Find where the given text appears and provide that cell's center as (x, y) coordinate. 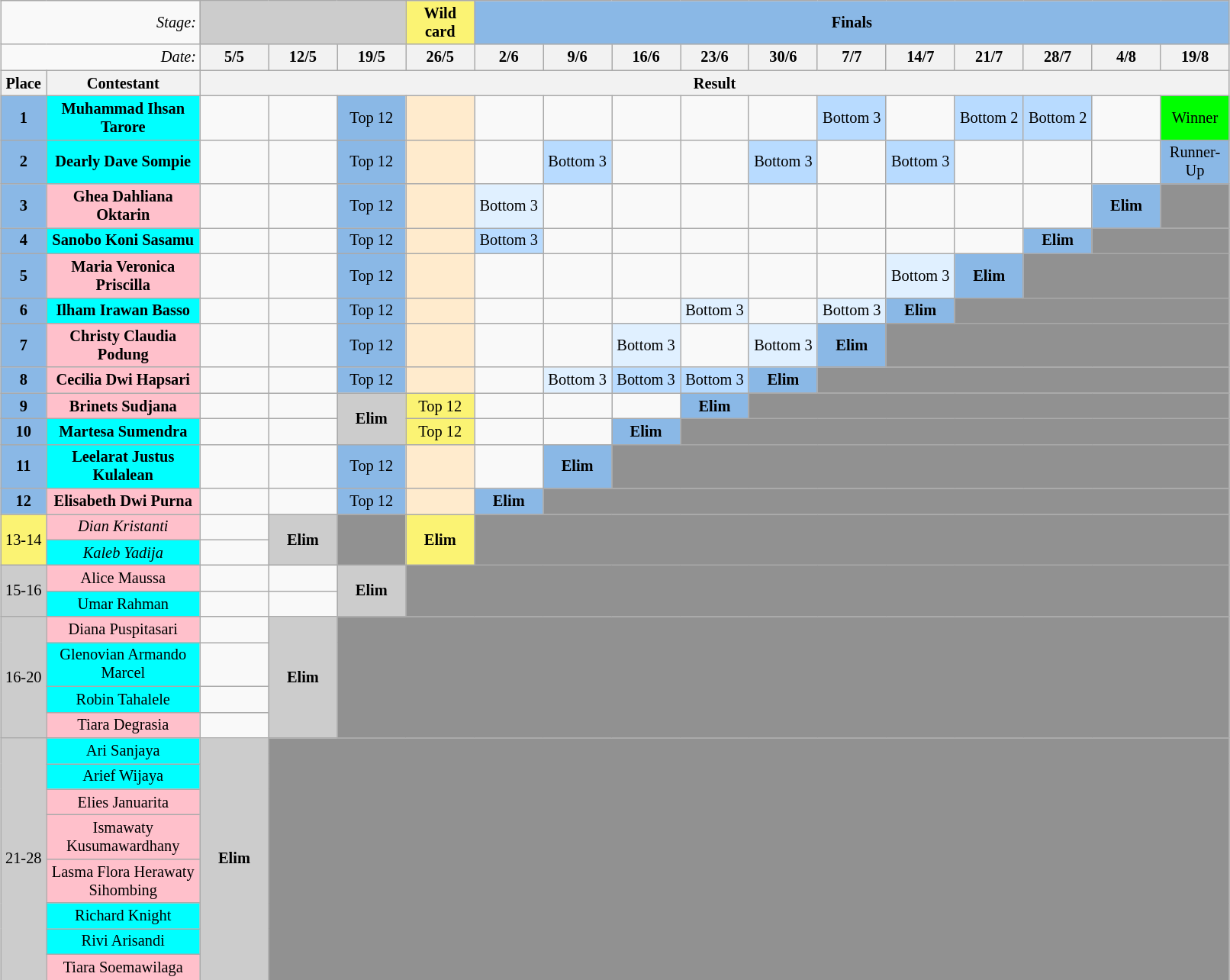
30/6 (783, 57)
Christy Claudia Podung (124, 345)
9 (24, 406)
Brinets Sudjana (124, 406)
Winner (1195, 118)
4/8 (1126, 57)
Lasma Flora Herawaty Sihombing (124, 881)
21/7 (989, 57)
23/6 (715, 57)
2/6 (509, 57)
Result (714, 83)
28/7 (1058, 57)
Robin Tahalele (124, 699)
16/6 (646, 57)
Finals (852, 22)
19/8 (1195, 57)
Glenovian Armando Marcel (124, 664)
Ismawaty Kusumawardhany (124, 837)
Cecilia Dwi Hapsari (124, 380)
11 (24, 466)
Sanobo Koni Sasamu (124, 240)
Tiara Degrasia (124, 725)
13-14 (24, 539)
Elisabeth Dwi Purna (124, 501)
1 (24, 118)
Kaleb Yadija (124, 553)
Ghea Dahliana Oktarin (124, 206)
7/7 (852, 57)
Umar Rahman (124, 604)
Maria Veronica Priscilla (124, 276)
Stage: (101, 22)
Dearly Dave Sompie (124, 162)
Dian Kristanti (124, 527)
Diana Puspitasari (124, 630)
10 (24, 431)
Martesa Sumendra (124, 431)
7 (24, 345)
Arief Wijaya (124, 776)
12/5 (303, 57)
Alice Maussa (124, 578)
5/5 (234, 57)
19/5 (372, 57)
Wild card (440, 22)
Place (24, 83)
Leelarat Justus Kulalean (124, 466)
12 (24, 501)
Ari Sanjaya (124, 750)
3 (24, 206)
6 (24, 311)
14/7 (920, 57)
15-16 (24, 591)
Elies Januarita (124, 802)
16-20 (24, 678)
21-28 (24, 858)
9/6 (578, 57)
8 (24, 380)
26/5 (440, 57)
Runner-Up (1195, 162)
Tiara Soemawilaga (124, 967)
Contestant (124, 83)
4 (24, 240)
Richard Knight (124, 916)
Ilham Irawan Basso (124, 311)
5 (24, 276)
2 (24, 162)
Muhammad Ihsan Tarore (124, 118)
Rivi Arisandi (124, 941)
Date: (101, 57)
